Extract the [X, Y] coordinate from the center of the cell holding the provided text.  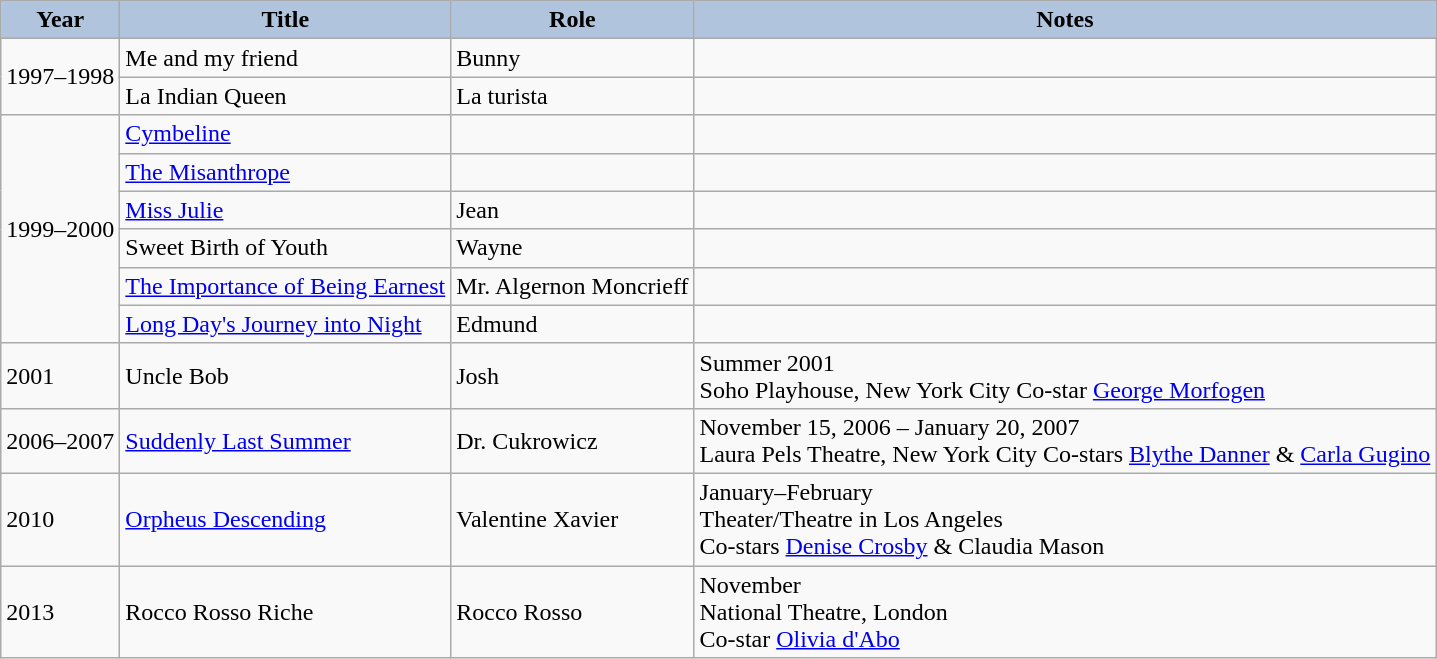
Me and my friend [286, 58]
Suddenly Last Summer [286, 440]
Rocco Rosso [572, 612]
2001 [60, 376]
Role [572, 20]
La turista [572, 96]
January–February Theater/Theatre in Los AngelesCo-stars Denise Crosby & Claudia Mason [1065, 519]
Miss Julie [286, 210]
1999–2000 [60, 229]
Cymbeline [286, 134]
Bunny [572, 58]
The Misanthrope [286, 172]
Summer 2001Soho Playhouse, New York City Co-star George Morfogen [1065, 376]
Jean [572, 210]
2010 [60, 519]
Notes [1065, 20]
1997–1998 [60, 77]
Wayne [572, 248]
Long Day's Journey into Night [286, 324]
Edmund [572, 324]
Year [60, 20]
Valentine Xavier [572, 519]
La Indian Queen [286, 96]
Title [286, 20]
November 15, 2006 – January 20, 2007Laura Pels Theatre, New York City Co-stars Blythe Danner & Carla Gugino [1065, 440]
Sweet Birth of Youth [286, 248]
Orpheus Descending [286, 519]
Rocco Rosso Riche [286, 612]
Uncle Bob [286, 376]
Mr. Algernon Moncrieff [572, 286]
The Importance of Being Earnest [286, 286]
NovemberNational Theatre, LondonCo-star Olivia d'Abo [1065, 612]
2006–2007 [60, 440]
Josh [572, 376]
Dr. Cukrowicz [572, 440]
2013 [60, 612]
